Return [x, y] of the center of cell containing provided text 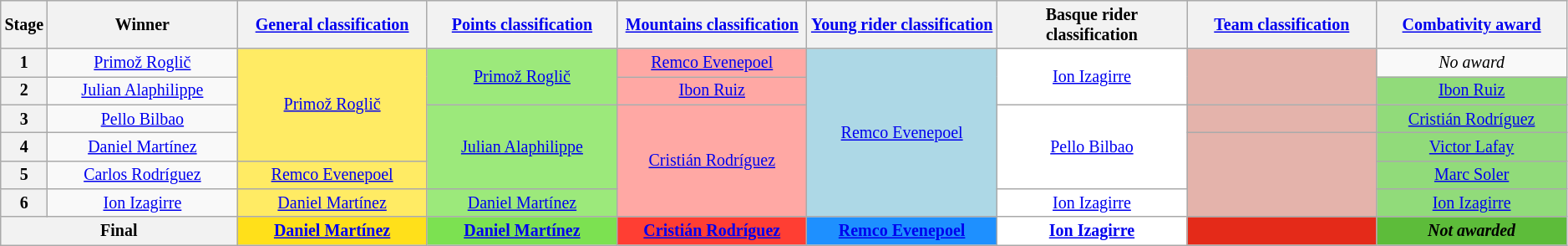
Team classification [1281, 25]
Winner [142, 25]
6 [24, 202]
2 [24, 90]
Mountains classification [712, 25]
Not awarded [1472, 231]
1 [24, 64]
3 [24, 119]
No award [1472, 64]
Young rider classification [902, 25]
Victor Lafay [1472, 147]
Stage [24, 25]
5 [24, 174]
General classification [332, 25]
Final [119, 231]
Marc Soler [1472, 174]
Carlos Rodríguez [142, 174]
Combativity award [1472, 25]
Points classification [521, 25]
4 [24, 147]
Basque rider classification [1091, 25]
